Scan for the cell matching the given text and deliver its (x, y) coordinate at center. 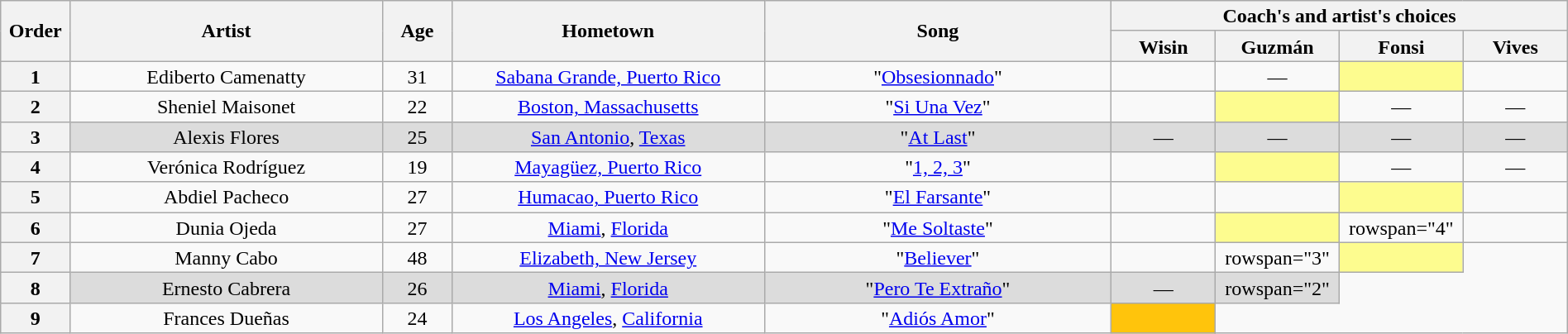
Artist (227, 31)
Vives (1515, 46)
2 (36, 106)
Sabana Grande, Puerto Rico (608, 76)
"Obsesionnado" (938, 76)
rowspan="4" (1401, 228)
Verónica Rodríguez (227, 167)
"Pero Te Extraño" (938, 288)
25 (417, 137)
"Si Una Vez" (938, 106)
"Believer" (938, 258)
"1, 2, 3" (938, 167)
San Antonio, Texas (608, 137)
rowspan="2" (1278, 288)
Ediberto Camenatty (227, 76)
4 (36, 167)
Ernesto Cabrera (227, 288)
Coach's and artist's choices (1340, 17)
Hometown (608, 31)
Abdiel Pacheco (227, 197)
Manny Cabo (227, 258)
Humacao, Puerto Rico (608, 197)
Boston, Massachusetts (608, 106)
1 (36, 76)
22 (417, 106)
Dunia Ojeda (227, 228)
rowspan="3" (1278, 258)
Fonsi (1401, 46)
5 (36, 197)
26 (417, 288)
7 (36, 258)
Elizabeth, New Jersey (608, 258)
48 (417, 258)
Wisin (1164, 46)
31 (417, 76)
19 (417, 167)
Alexis Flores (227, 137)
Frances Dueñas (227, 317)
Age (417, 31)
6 (36, 228)
3 (36, 137)
"El Farsante" (938, 197)
"Adiós Amor" (938, 317)
"At Last" (938, 137)
Guzmán (1278, 46)
24 (417, 317)
Sheniel Maisonet (227, 106)
Mayagüez, Puerto Rico (608, 167)
"Me Soltaste" (938, 228)
Los Angeles, California (608, 317)
Order (36, 31)
9 (36, 317)
Song (938, 31)
8 (36, 288)
